Identify which cell holds the provided text, then report its [x, y] central coordinate. 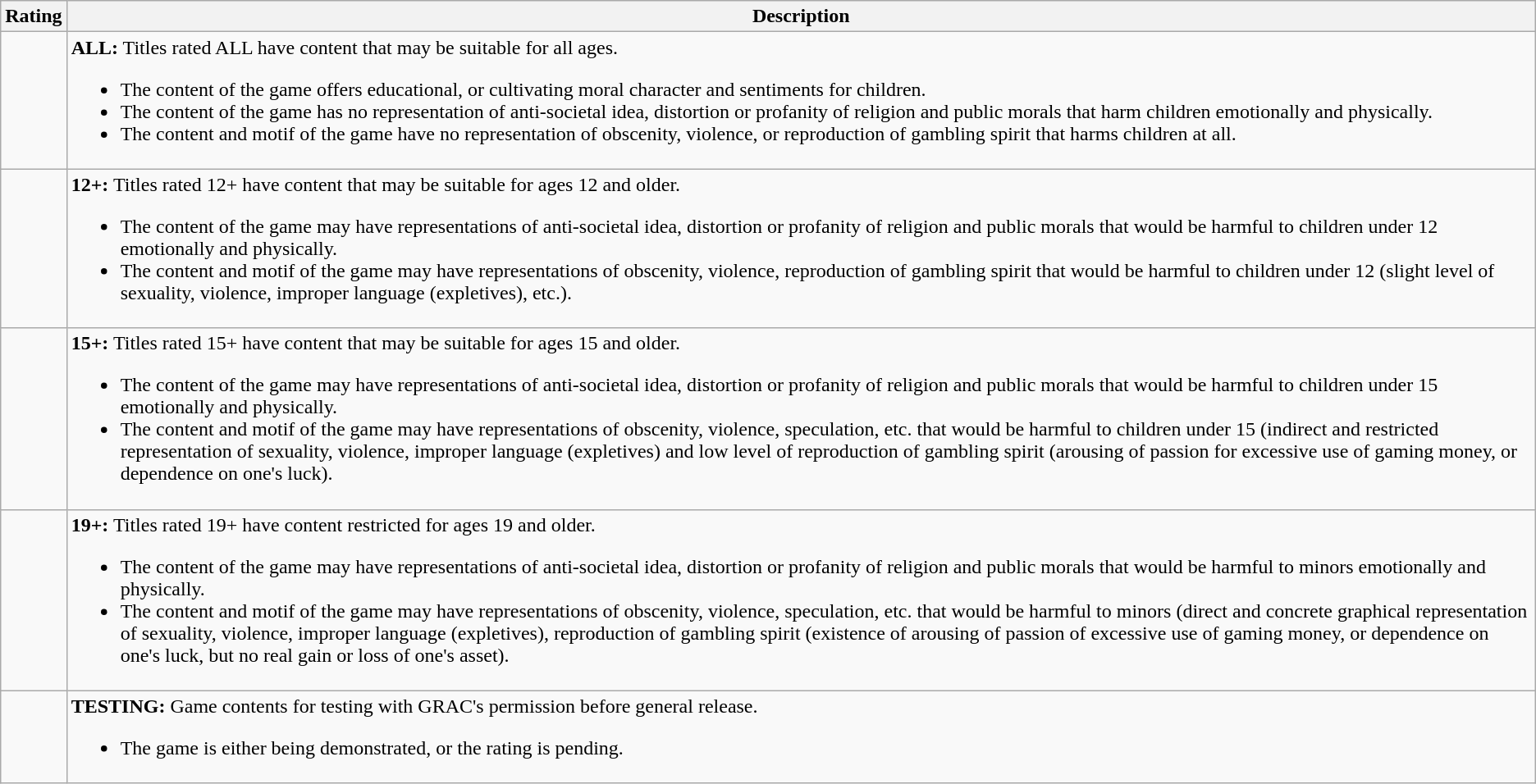
Description [801, 16]
TESTING: Game contents for testing with GRAC's permission before general release.The game is either being demonstrated, or the rating is pending. [801, 736]
Rating [34, 16]
